Output the (x, y) coordinate of the center of the cell containing the given text.  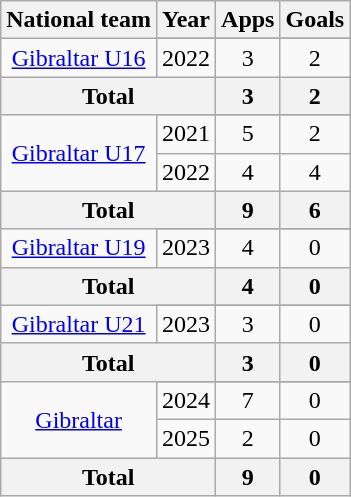
Gibraltar U17 (79, 153)
6 (315, 210)
Gibraltar U21 (79, 324)
Gibraltar U16 (79, 58)
2025 (186, 438)
7 (248, 400)
Year (186, 20)
Goals (315, 20)
Gibraltar U19 (79, 248)
2021 (186, 134)
National team (79, 20)
Gibraltar (79, 419)
2024 (186, 400)
5 (248, 134)
Apps (248, 20)
